Return the (x, y) coordinate for the center point of the cell that contains the specified text.  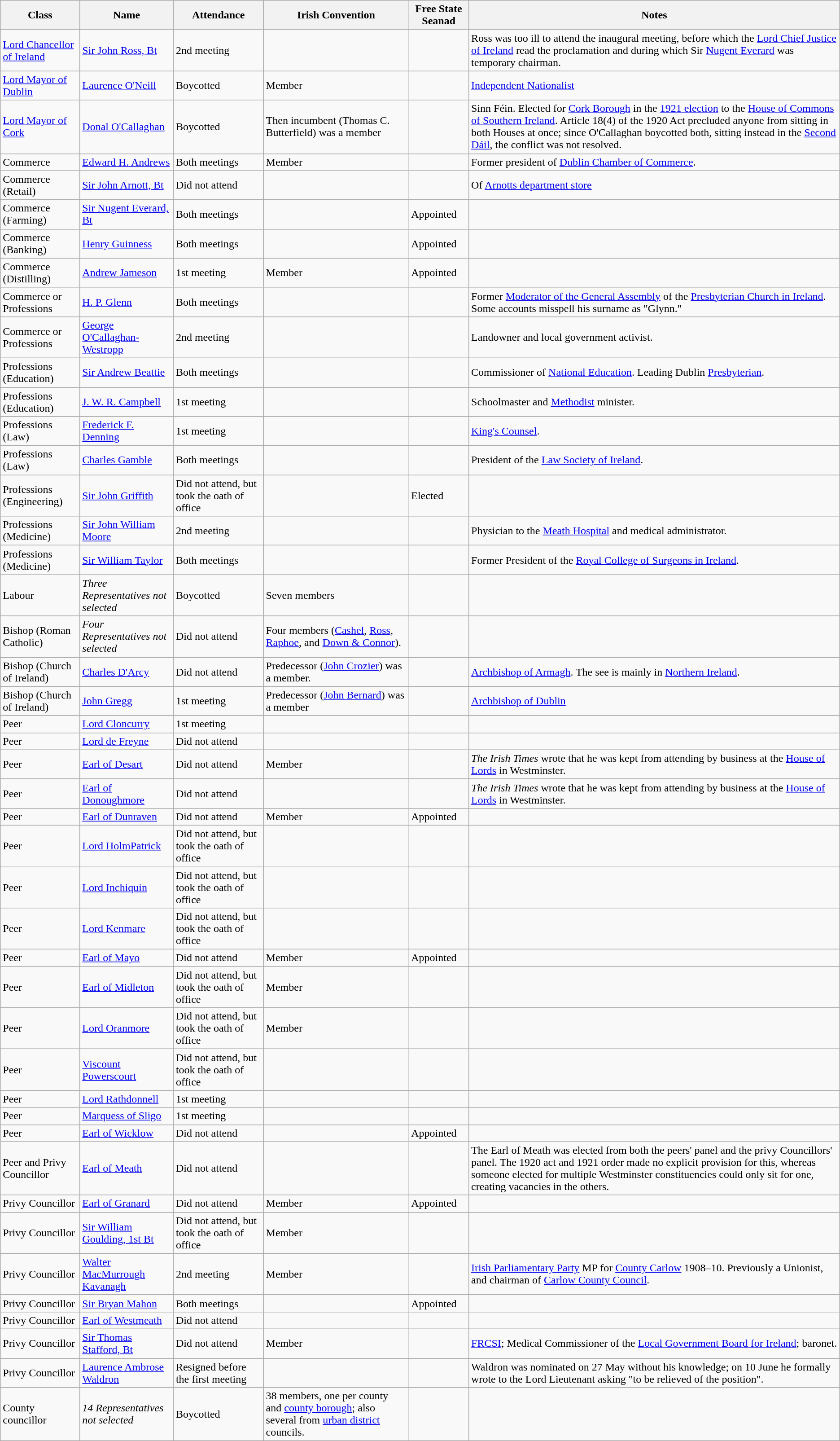
Earl of Westmeath (127, 1320)
Sir Andrew Beattie (127, 373)
Laurence Ambrose Waldron (127, 1373)
Sir Thomas Stafford, Bt (127, 1343)
Irish Parliamentary Party MP for County Carlow 1908–10. Previously a Unionist, and chairman of Carlow County Council. (654, 1274)
Lord de Freyne (127, 741)
King's Counsel. (654, 431)
John Gregg (127, 701)
Earl of Mayo (127, 958)
Free State Seanad (439, 15)
Commerce (Distilling) (40, 273)
Sir John Griffith (127, 496)
Viscount Powerscourt (127, 1070)
Resigned before the first meeting (218, 1373)
Four members (Cashel, Ross, Raphoe, and Down & Connor). (336, 637)
Seven members (336, 595)
Earl of Dunraven (127, 817)
Sir William Goulding, 1st Bt (127, 1233)
Waldron was nominated on 27 May without his knowledge; on 10 June he formally wrote to the Lord Lieutenant asking "to be relieved of the position". (654, 1373)
Bishop (Roman Catholic) (40, 637)
Sir Bryan Mahon (127, 1303)
Sir Nugent Everard, Bt (127, 215)
Of Arnotts department store (654, 185)
Peer and Privy Councillor (40, 1168)
Frederick F. Denning (127, 431)
Sir William Taylor (127, 560)
Predecessor (John Bernard) was a member (336, 701)
Commissioner of National Education. Leading Dublin Presbyterian. (654, 373)
Then incumbent (Thomas C. Butterfield) was a member (336, 127)
Edward H. Andrews (127, 162)
Archbishop of Armagh. The see is mainly in Northern Ireland. (654, 672)
Name (127, 15)
Former Moderator of the General Assembly of the Presbyterian Church in Ireland. Some accounts misspell his surname as "Glynn." (654, 302)
Earl of Desart (127, 764)
H. P. Glenn (127, 302)
14 Representatives not selected (127, 1414)
Charles D'Arcy (127, 672)
Sir John Ross, Bt (127, 50)
Laurence O'Neill (127, 85)
County councillor (40, 1414)
Physician to the Meath Hospital and medical administrator. (654, 531)
Commerce (Retail) (40, 185)
Lord Mayor of Dublin (40, 85)
Irish Convention (336, 15)
Sir John Arnott, Bt (127, 185)
Lord Mayor of Cork (40, 127)
Three Representatives not selected (127, 595)
38 members, one per county and county borough; also several from urban district councils. (336, 1414)
Lord Kenmare (127, 929)
Schoolmaster and Methodist minister. (654, 401)
Earl of Meath (127, 1168)
Charles Gamble (127, 461)
Earl of Midleton (127, 987)
Lord Inchiquin (127, 887)
Labour (40, 595)
Marquess of Sligo (127, 1116)
Earl of Granard (127, 1204)
Henry Guinness (127, 243)
President of the Law Society of Ireland. (654, 461)
Commerce (Banking) (40, 243)
J. W. R. Campbell (127, 401)
Landowner and local government activist. (654, 337)
Walter MacMurrough Kavanagh (127, 1274)
Former President of the Royal College of Surgeons in Ireland. (654, 560)
Former president of Dublin Chamber of Commerce. (654, 162)
Lord Chancellor of Ireland (40, 50)
Andrew Jameson (127, 273)
Lord Rathdonnell (127, 1099)
Lord Cloncurry (127, 724)
Professions (Engineering) (40, 496)
Earl of Wicklow (127, 1133)
Commerce (Farming) (40, 215)
Four Representatives not selected (127, 637)
Elected (439, 496)
Commerce (40, 162)
FRCSI; Medical Commissioner of the Local Government Board for Ireland; baronet. (654, 1343)
George O'Callaghan-Westropp (127, 337)
Independent Nationalist (654, 85)
Notes (654, 15)
Lord Oranmore (127, 1028)
Earl of Donoughmore (127, 794)
Class (40, 15)
Attendance (218, 15)
Predecessor (John Crozier) was a member. (336, 672)
Archbishop of Dublin (654, 701)
Donal O'Callaghan (127, 127)
Sir John William Moore (127, 531)
Lord HolmPatrick (127, 846)
